Scan for the cell matching the given text and deliver its [X, Y] coordinate at center. 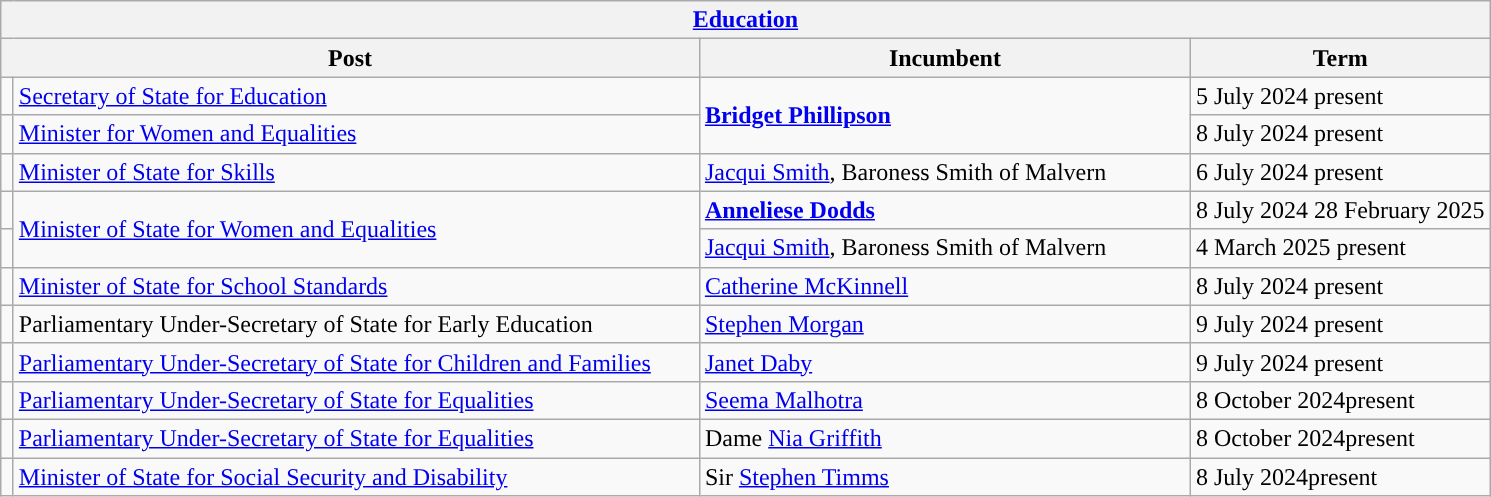
Minister of State for Skills [356, 172]
8 July 2024 28 February 2025 [1340, 210]
Anneliese Dodds [944, 210]
Minister for Women and Equalities [356, 134]
Minister of State for Women and Equalities [356, 229]
8 July 2024present [1340, 477]
Seema Malhotra [944, 400]
Secretary of State for Education [356, 96]
Minister of State for School Standards [356, 286]
Term [1340, 58]
Janet Daby [944, 362]
Parliamentary Under-Secretary of State for Early Education [356, 324]
5 July 2024 present [1340, 96]
Incumbent [944, 58]
Dame Nia Griffith [944, 438]
Education [746, 20]
Minister of State for Social Security and Disability [356, 477]
Catherine McKinnell [944, 286]
4 March 2025 present [1340, 248]
Sir Stephen Timms [944, 477]
6 July 2024 present [1340, 172]
Parliamentary Under-Secretary of State for Children and Families [356, 362]
Bridget Phillipson [944, 115]
Stephen Morgan [944, 324]
Post [350, 58]
